Identify which cell holds the provided text, then report its (X, Y) central coordinate. 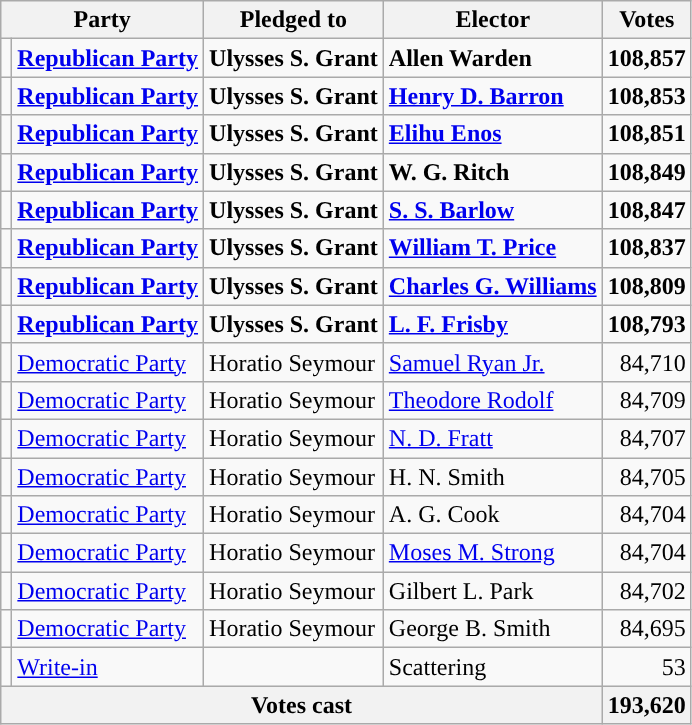
84,709 (646, 400)
Allen Warden (492, 58)
84,707 (646, 438)
Gilbert L. Park (492, 591)
108,809 (646, 286)
Write-in (108, 667)
S. S. Barlow (492, 210)
N. D. Fratt (492, 438)
108,857 (646, 58)
Votes cast (302, 705)
Moses M. Strong (492, 553)
Henry D. Barron (492, 96)
53 (646, 667)
Charles G. Williams (492, 286)
108,847 (646, 210)
William T. Price (492, 248)
Elihu Enos (492, 134)
108,793 (646, 324)
84,705 (646, 477)
Samuel Ryan Jr. (492, 362)
Theodore Rodolf (492, 400)
George B. Smith (492, 629)
Pledged to (294, 20)
Party (102, 20)
193,620 (646, 705)
84,695 (646, 629)
84,702 (646, 591)
A. G. Cook (492, 515)
L. F. Frisby (492, 324)
84,710 (646, 362)
H. N. Smith (492, 477)
Scattering (492, 667)
108,849 (646, 172)
Votes (646, 20)
Elector (492, 20)
108,837 (646, 248)
108,851 (646, 134)
108,853 (646, 96)
W. G. Ritch (492, 172)
